Return the [X, Y] coordinate for the center point of the cell that contains the specified text.  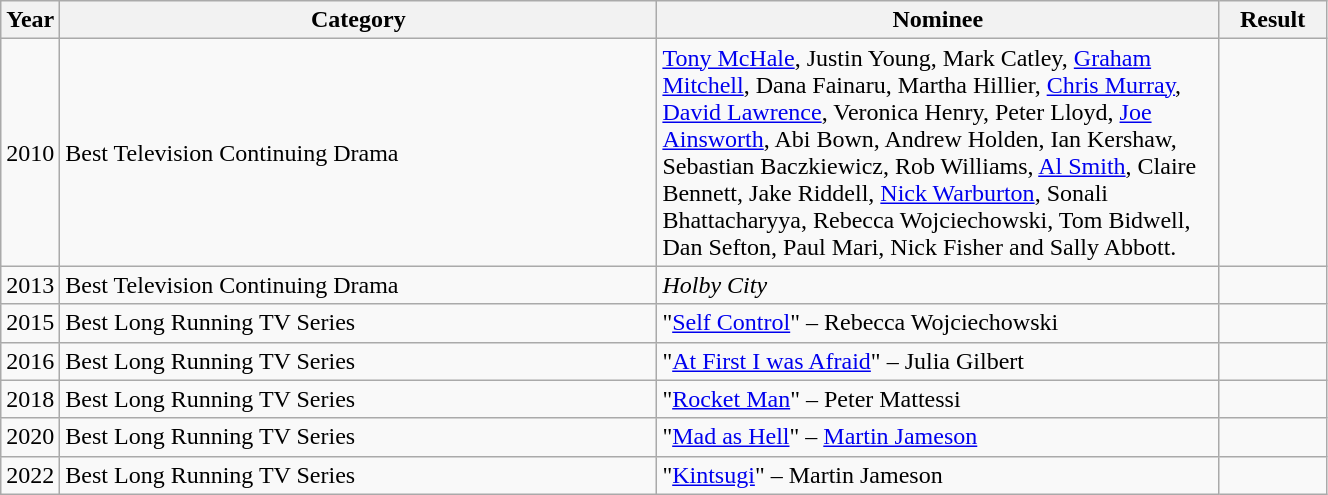
2010 [30, 152]
2022 [30, 475]
2015 [30, 323]
Holby City [938, 285]
"Rocket Man" – Peter Mattessi [938, 399]
"Mad as Hell" – Martin Jameson [938, 437]
Category [358, 20]
"Kintsugi" – Martin Jameson [938, 475]
2018 [30, 399]
2013 [30, 285]
"Self Control" – Rebecca Wojciechowski [938, 323]
Result [1273, 20]
Year [30, 20]
"At First I was Afraid" – Julia Gilbert [938, 361]
2016 [30, 361]
2020 [30, 437]
Nominee [938, 20]
